For the text-containing cell, return its midpoint in (x, y) coordinate format. 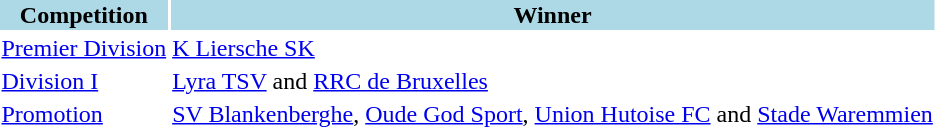
Lyra TSV and RRC de Bruxelles (553, 81)
Competition (84, 15)
Division I (84, 81)
Winner (553, 15)
K Liersche SK (553, 48)
Premier Division (84, 48)
